Capture the cell that displays the provided text and extract its [X, Y] central coordinate. 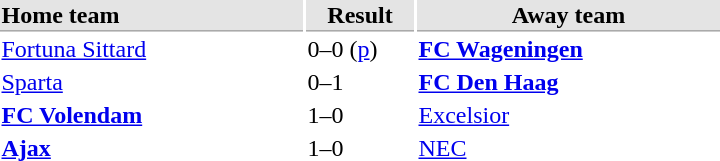
Sparta [152, 83]
Home team [152, 16]
Excelsior [568, 115]
Away team [568, 16]
Fortuna Sittard [152, 49]
1–0 [360, 115]
FC Volendam [152, 115]
FC Den Haag [568, 83]
FC Wageningen [568, 49]
Result [360, 16]
0–1 [360, 83]
0–0 (p) [360, 49]
